Scan for the cell matching the given text and deliver its (X, Y) coordinate at center. 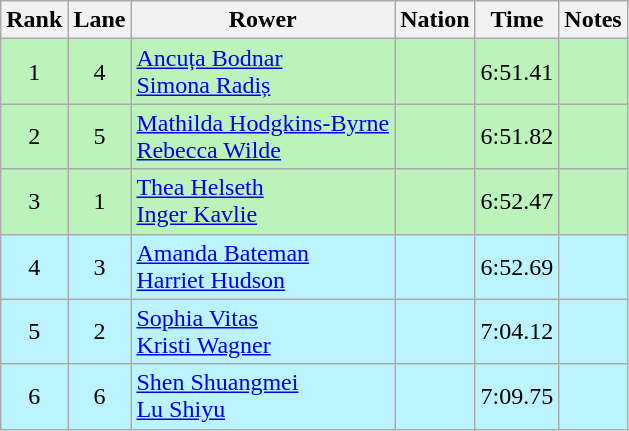
6:52.47 (517, 202)
Shen ShuangmeiLu Shiyu (263, 396)
6:52.69 (517, 266)
Time (517, 20)
Thea HelsethInger Kavlie (263, 202)
7:04.12 (517, 332)
Ancuța BodnarSimona Radiș (263, 72)
Nation (435, 20)
Lane (100, 20)
Sophia VitasKristi Wagner (263, 332)
7:09.75 (517, 396)
Amanda BatemanHarriet Hudson (263, 266)
Rank (34, 20)
6:51.82 (517, 136)
Rower (263, 20)
6:51.41 (517, 72)
Mathilda Hodgkins-ByrneRebecca Wilde (263, 136)
Notes (593, 20)
